Detect which cell encompasses the target text, then output its [X, Y] center coordinate. 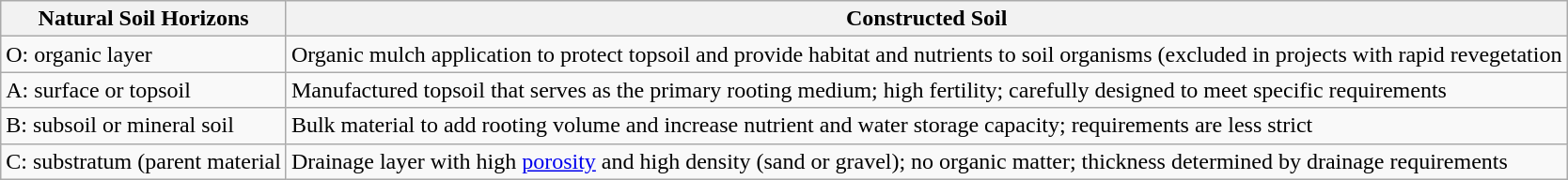
B: subsoil or mineral soil [144, 126]
Drainage layer with high porosity and high density (sand or gravel); no organic matter; thickness determined by drainage requirements [927, 161]
A: surface or topsoil [144, 90]
Natural Soil Horizons [144, 19]
Bulk material to add rooting volume and increase nutrient and water storage capacity; requirements are less strict [927, 126]
C: substratum (parent material [144, 161]
Constructed Soil [927, 19]
O: organic layer [144, 54]
Manufactured topsoil that serves as the primary rooting medium; high fertility; carefully designed to meet specific requirements [927, 90]
Organic mulch application to protect topsoil and provide habitat and nutrients to soil organisms (excluded in projects with rapid revegetation [927, 54]
